Locate the cell with the specified text and output its [x, y] center coordinate. 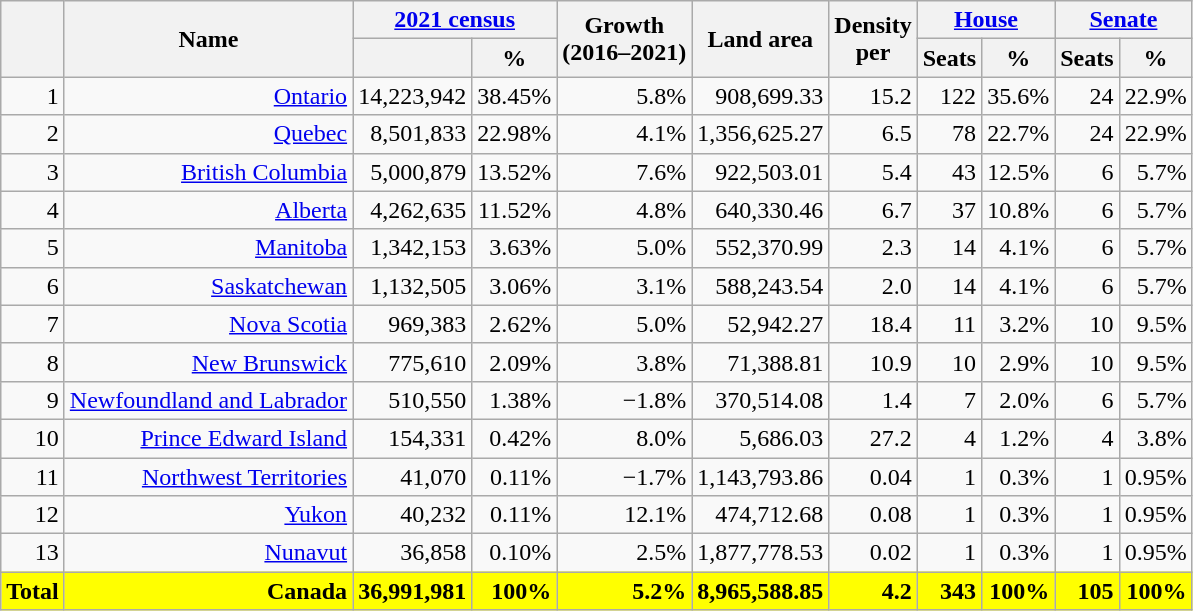
1.38% [514, 400]
Ontario [208, 96]
12.5% [1018, 172]
12.1% [624, 515]
8,965,588.85 [760, 591]
Saskatchewan [208, 286]
36,991,981 [412, 591]
Yukon [208, 515]
5.2% [624, 591]
9 [33, 400]
13 [33, 553]
10.8% [1018, 210]
5.8% [624, 96]
4.8% [624, 210]
8.0% [624, 438]
0.02 [873, 553]
78 [949, 134]
640,330.46 [760, 210]
−1.8% [624, 400]
1,132,505 [412, 286]
Alberta [208, 210]
8,501,833 [412, 134]
154,331 [412, 438]
0.42% [514, 438]
0.10% [514, 553]
Total [33, 591]
British Columbia [208, 172]
474,712.68 [760, 515]
1,877,778.53 [760, 553]
0.08 [873, 515]
Land area [760, 39]
−1.7% [624, 477]
House [986, 20]
Prince Edward Island [208, 438]
7.6% [624, 172]
40,232 [412, 515]
11.52% [514, 210]
22.7% [1018, 134]
37 [949, 210]
52,942.27 [760, 324]
Densityper [873, 39]
4,262,635 [412, 210]
Name [208, 39]
Nova Scotia [208, 324]
Nunavut [208, 553]
4.2 [873, 591]
8 [33, 362]
908,699.33 [760, 96]
588,243.54 [760, 286]
2.62% [514, 324]
3.2% [1018, 324]
41,070 [412, 477]
5,686.03 [760, 438]
3.06% [514, 286]
5 [33, 248]
2.3 [873, 248]
35.6% [1018, 96]
New Brunswick [208, 362]
43 [949, 172]
5,000,879 [412, 172]
36,858 [412, 553]
Quebec [208, 134]
6.5 [873, 134]
969,383 [412, 324]
1.2% [1018, 438]
2 [33, 134]
2.09% [514, 362]
122 [949, 96]
15.2 [873, 96]
1,356,625.27 [760, 134]
775,610 [412, 362]
Growth(2016–2021) [624, 39]
370,514.08 [760, 400]
2.0 [873, 286]
105 [1087, 591]
2.0% [1018, 400]
Senate [1124, 20]
Newfoundland and Labrador [208, 400]
343 [949, 591]
5.4 [873, 172]
10.9 [873, 362]
12 [33, 515]
3.1% [624, 286]
2021 census [455, 20]
3 [33, 172]
Manitoba [208, 248]
2.9% [1018, 362]
1,342,153 [412, 248]
3.63% [514, 248]
Canada [208, 591]
510,550 [412, 400]
22.98% [514, 134]
Northwest Territories [208, 477]
38.45% [514, 96]
0.04 [873, 477]
922,503.01 [760, 172]
2.5% [624, 553]
1,143,793.86 [760, 477]
14,223,942 [412, 96]
13.52% [514, 172]
71,388.81 [760, 362]
1.4 [873, 400]
18.4 [873, 324]
27.2 [873, 438]
552,370.99 [760, 248]
6.7 [873, 210]
